Locate the cell with the specified text and output its (X, Y) center coordinate. 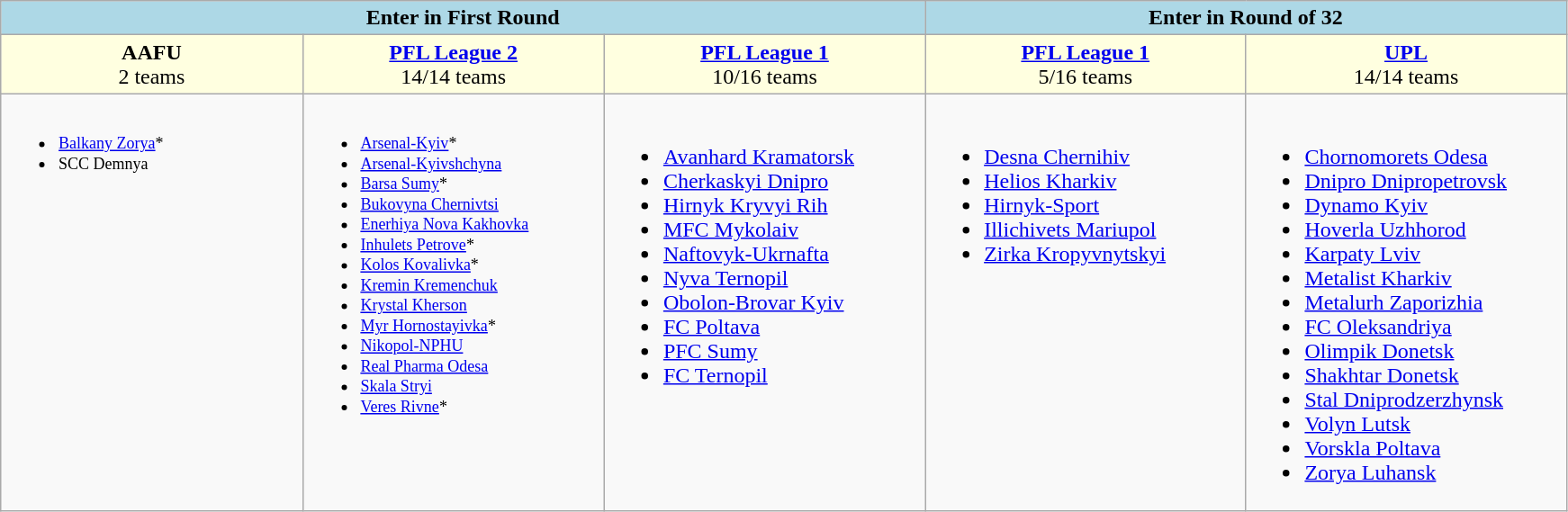
Enter in First Round (463, 18)
UPL 14/14 teams (1406, 65)
PFL League 214/14 teams (454, 65)
Avanhard KramatorskCherkaskyi DniproHirnyk Kryvyi RihMFC MykolaivNaftovyk-UkrnaftaNyva TernopilObolon-Brovar KyivFC PoltavaPFC SumyFC Ternopil (764, 302)
Desna ChernihivHelios KharkivHirnyk-SportIllichivets MariupolZirka Kropyvnytskyi (1086, 302)
Balkany Zorya*SCC Demnya (151, 302)
AAFU2 teams (151, 65)
PFL League 110/16 teams (764, 65)
PFL League 15/16 teams (1086, 65)
Enter in Round of 32 (1246, 18)
